Pinpoint the cell where the given text exists, returning its (x, y) midpoint coordinate. 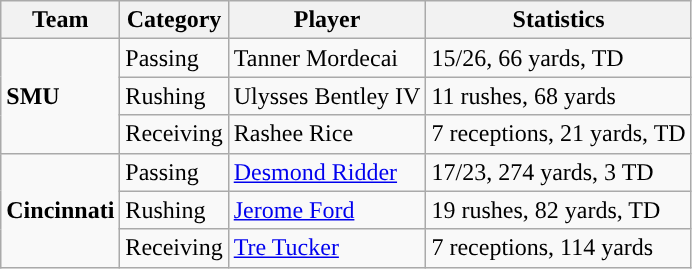
11 rushes, 68 yards (558, 96)
7 receptions, 21 yards, TD (558, 134)
7 receptions, 114 yards (558, 248)
Player (327, 20)
SMU (60, 96)
Rashee Rice (327, 134)
Jerome Ford (327, 210)
Statistics (558, 20)
17/23, 274 yards, 3 TD (558, 172)
Ulysses Bentley IV (327, 96)
15/26, 66 yards, TD (558, 58)
Tanner Mordecai (327, 58)
Tre Tucker (327, 248)
19 rushes, 82 yards, TD (558, 210)
Category (174, 20)
Team (60, 20)
Desmond Ridder (327, 172)
Cincinnati (60, 210)
